Find where the given text appears and provide that cell's center as [X, Y] coordinate. 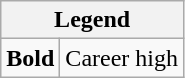
Career high [122, 58]
Bold [30, 58]
Legend [92, 20]
